Search for the cell housing the specified text and yield its [X, Y] center coordinate. 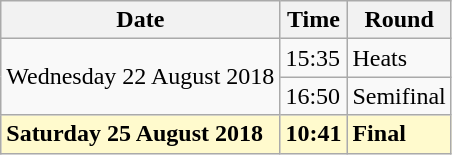
Semifinal [399, 96]
Wednesday 22 August 2018 [140, 77]
10:41 [314, 134]
Heats [399, 58]
Saturday 25 August 2018 [140, 134]
Date [140, 20]
Round [399, 20]
15:35 [314, 58]
16:50 [314, 96]
Final [399, 134]
Time [314, 20]
